Scan for the cell matching the given text and deliver its (x, y) coordinate at center. 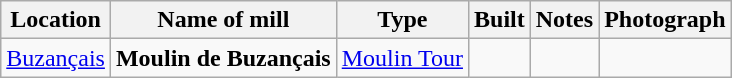
Moulin de Buzançais (223, 58)
Name of mill (223, 20)
Buzançais (56, 58)
Moulin Tour (402, 58)
Built (499, 20)
Photograph (665, 20)
Location (56, 20)
Type (402, 20)
Notes (564, 20)
